From the cell containing the given text, extract its center point as (X, Y) coordinate. 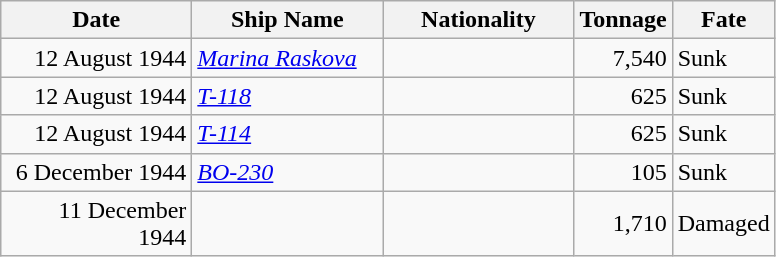
6 December 1944 (96, 172)
1,710 (623, 224)
105 (623, 172)
Damaged (724, 224)
Fate (724, 20)
BO-230 (288, 172)
11 December 1944 (96, 224)
Nationality (478, 20)
7,540 (623, 58)
Date (96, 20)
Marina Raskova (288, 58)
Tonnage (623, 20)
Ship Name (288, 20)
T-118 (288, 96)
T-114 (288, 134)
